Pinpoint the cell where the given text exists, returning its (x, y) midpoint coordinate. 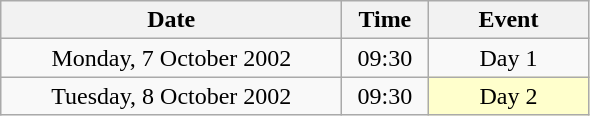
Monday, 7 October 2002 (172, 58)
Event (508, 20)
Date (172, 20)
Day 2 (508, 96)
Day 1 (508, 58)
Tuesday, 8 October 2002 (172, 96)
Time (385, 20)
